Return [x, y] of the center of cell containing provided text 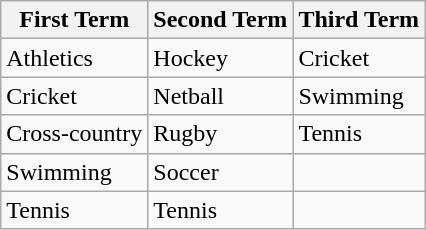
Athletics [74, 58]
Second Term [220, 20]
Third Term [359, 20]
Hockey [220, 58]
First Term [74, 20]
Rugby [220, 134]
Netball [220, 96]
Cross-country [74, 134]
Soccer [220, 172]
